Return the (x, y) coordinate for the center point of the cell that contains the specified text.  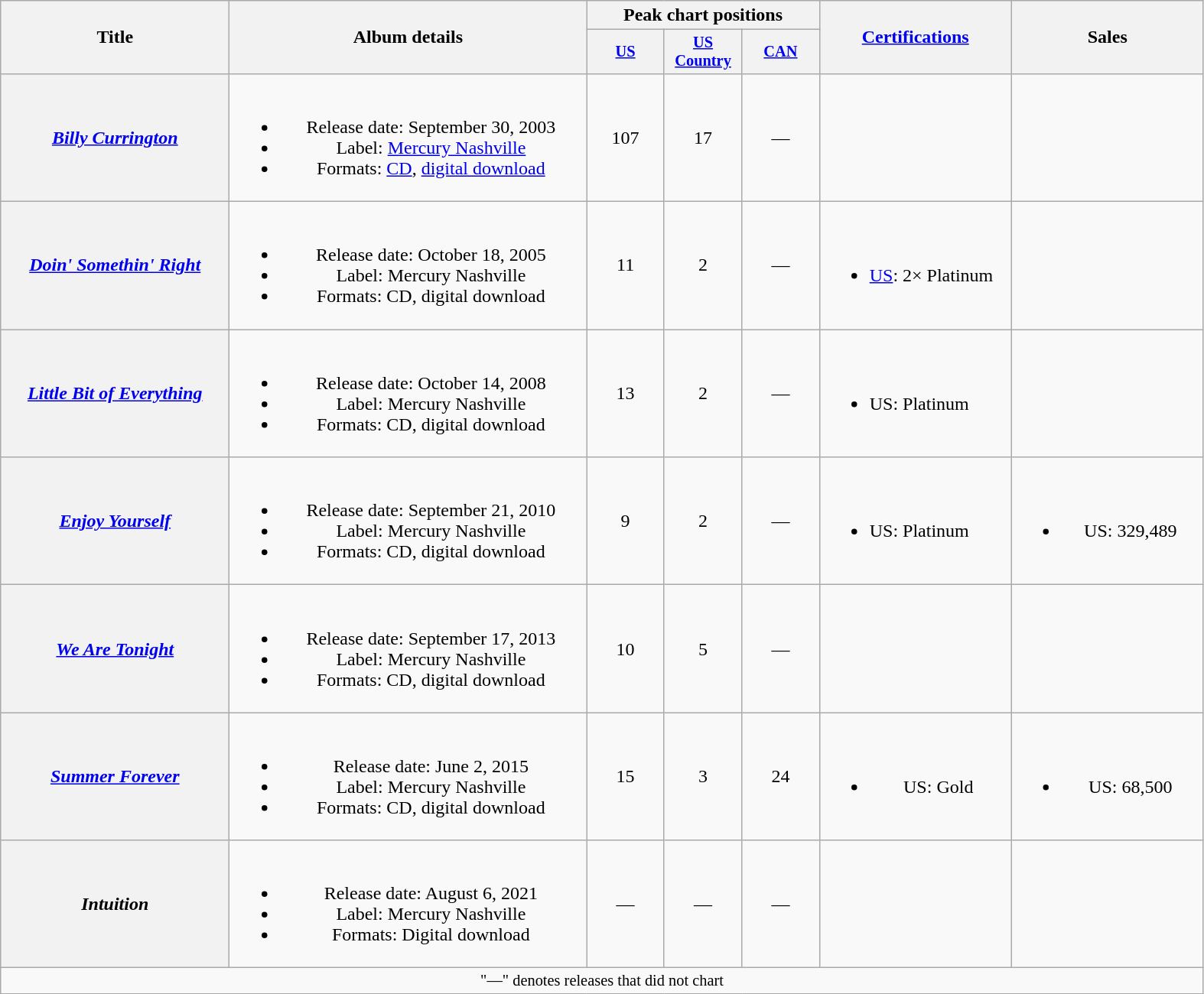
US (626, 52)
Title (115, 37)
11 (626, 266)
Enjoy Yourself (115, 521)
Release date: October 18, 2005Label: Mercury NashvilleFormats: CD, digital download (408, 266)
US: 2× Platinum (915, 266)
US: 329,489 (1108, 521)
Release date: June 2, 2015Label: Mercury NashvilleFormats: CD, digital download (408, 777)
15 (626, 777)
Release date: September 17, 2013Label: Mercury NashvilleFormats: CD, digital download (408, 648)
US: Gold (915, 777)
13 (626, 393)
Little Bit of Everything (115, 393)
Sales (1108, 37)
Release date: October 14, 2008Label: Mercury NashvilleFormats: CD, digital download (408, 393)
Certifications (915, 37)
5 (702, 648)
9 (626, 521)
24 (780, 777)
Billy Currington (115, 138)
3 (702, 777)
Peak chart positions (703, 15)
CAN (780, 52)
"—" denotes releases that did not chart (603, 981)
Release date: August 6, 2021Label: Mercury NashvilleFormats: Digital download (408, 904)
10 (626, 648)
Album details (408, 37)
We Are Tonight (115, 648)
Intuition (115, 904)
Summer Forever (115, 777)
17 (702, 138)
Release date: September 30, 2003Label: Mercury NashvilleFormats: CD, digital download (408, 138)
US Country (702, 52)
107 (626, 138)
Doin' Somethin' Right (115, 266)
Release date: September 21, 2010Label: Mercury NashvilleFormats: CD, digital download (408, 521)
US: 68,500 (1108, 777)
